Return the (X, Y) coordinate for the center point of the cell that contains the specified text.  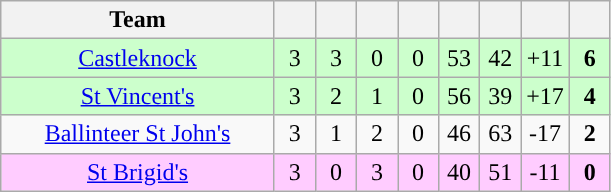
40 (460, 172)
42 (500, 58)
+11 (546, 58)
39 (500, 96)
+17 (546, 96)
4 (590, 96)
53 (460, 58)
St Vincent's (138, 96)
46 (460, 134)
51 (500, 172)
56 (460, 96)
63 (500, 134)
Team (138, 20)
-11 (546, 172)
-17 (546, 134)
St Brigid's (138, 172)
Ballinteer St John's (138, 134)
6 (590, 58)
Castleknock (138, 58)
